Find where the given text appears and provide that cell's center as (x, y) coordinate. 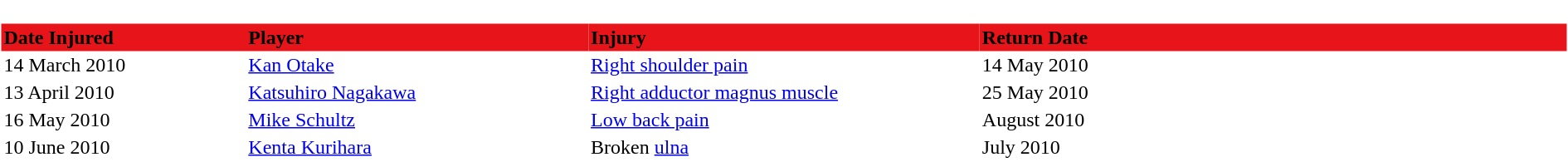
Date Injured (124, 37)
Katsuhiro Nagakawa (416, 91)
25 May 2010 (1273, 91)
Right shoulder pain (784, 65)
Player (416, 37)
Injury (784, 37)
Kenta Kurihara (416, 146)
Right adductor magnus muscle (784, 91)
Mike Schultz (416, 120)
Kan Otake (416, 65)
14 March 2010 (124, 65)
16 May 2010 (124, 120)
August 2010 (1273, 120)
July 2010 (1273, 146)
Return Date (1273, 37)
14 May 2010 (1273, 65)
Low back pain (784, 120)
Broken ulna (784, 146)
13 April 2010 (124, 91)
10 June 2010 (124, 146)
